Capture the cell that displays the provided text and extract its (X, Y) central coordinate. 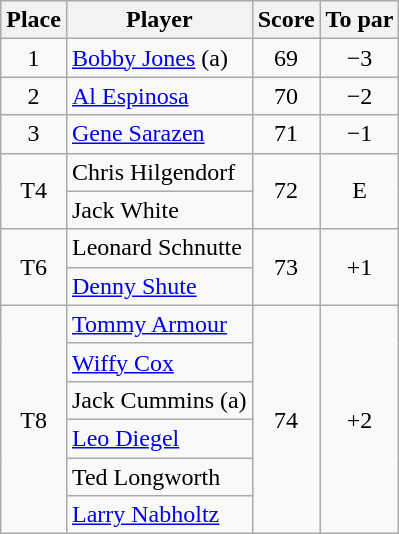
1 (34, 58)
T4 (34, 191)
71 (286, 134)
T8 (34, 419)
Larry Nabholtz (159, 515)
Al Espinosa (159, 96)
Leonard Schnutte (159, 248)
E (360, 191)
−3 (360, 58)
3 (34, 134)
Chris Hilgendorf (159, 172)
To par (360, 20)
−2 (360, 96)
2 (34, 96)
Ted Longworth (159, 477)
Score (286, 20)
74 (286, 419)
72 (286, 191)
73 (286, 267)
Jack Cummins (a) (159, 400)
Leo Diegel (159, 438)
69 (286, 58)
Denny Shute (159, 286)
70 (286, 96)
+2 (360, 419)
Gene Sarazen (159, 134)
+1 (360, 267)
Player (159, 20)
Place (34, 20)
Jack White (159, 210)
Tommy Armour (159, 324)
Wiffy Cox (159, 362)
T6 (34, 267)
Bobby Jones (a) (159, 58)
−1 (360, 134)
